Return [x, y] of the center of cell containing provided text 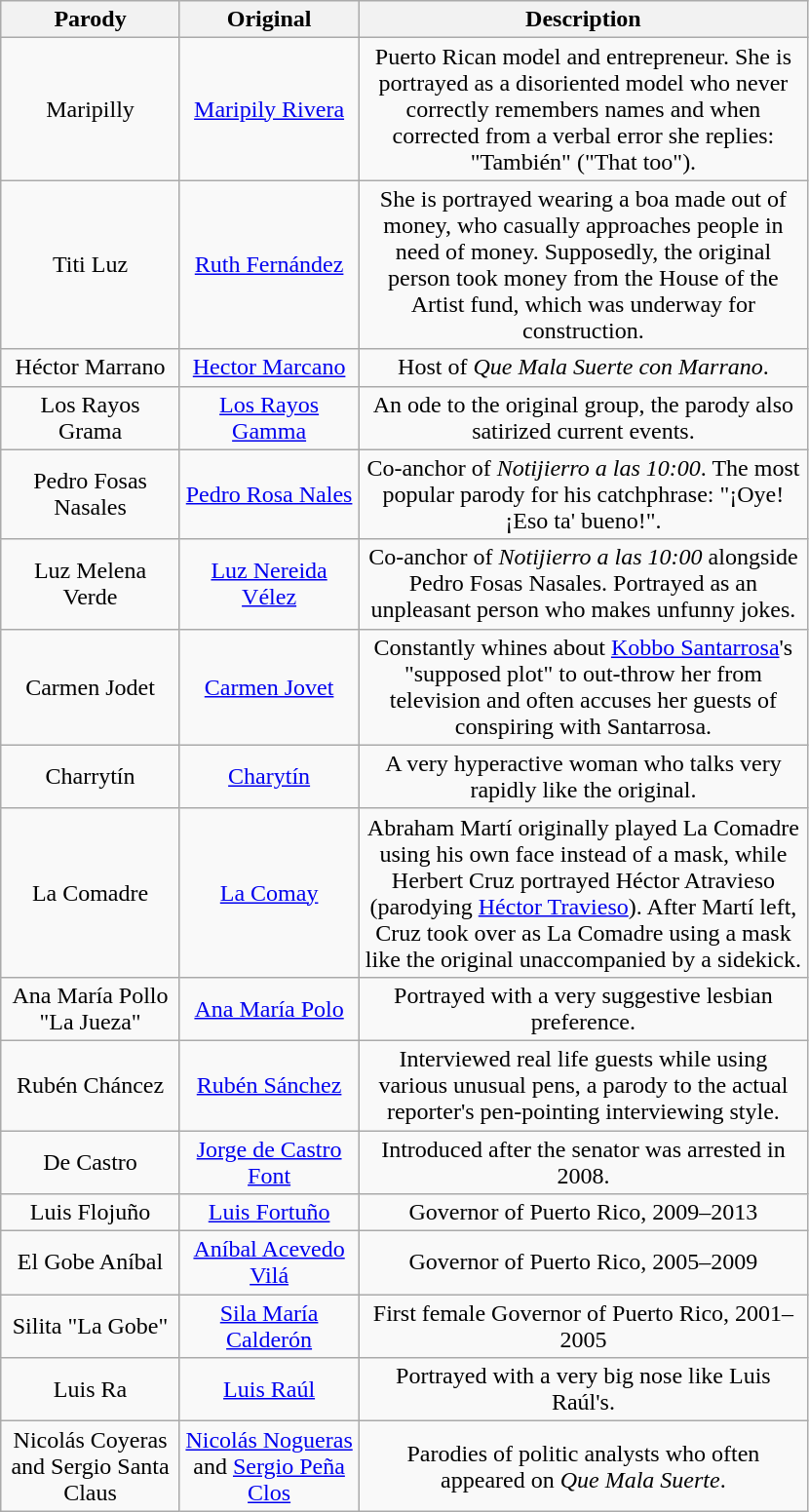
Carmen Jodet [91, 686]
Charytín [269, 776]
De Castro [91, 1162]
Los Rayos Gamma [269, 417]
Silita "La Gobe" [91, 1326]
Governor of Puerto Rico, 2009–2013 [583, 1213]
Rubén Cháncez [91, 1085]
Pedro Rosa Nales [269, 494]
Maripily Rivera [269, 109]
Portrayed with a very suggestive lesbian preference. [583, 1008]
Rubén Sánchez [269, 1085]
Charrytín [91, 776]
Maripilly [91, 109]
Governor of Puerto Rico, 2005–2009 [583, 1263]
La Comay [269, 893]
Nicolás Nogueras and Sergio Peña Clos [269, 1466]
Luis Flojuño [91, 1213]
Co-anchor of Notijierro a las 10:00 alongside Pedro Fosas Nasales. Portrayed as an unpleasant person who makes unfunny jokes. [583, 584]
Luis Fortuño [269, 1213]
Luis Ra [91, 1390]
First female Governor of Puerto Rico, 2001–2005 [583, 1326]
Parody [91, 19]
Pedro Fosas Nasales [91, 494]
Hector Marcano [269, 368]
Héctor Marrano [91, 368]
Host of Que Mala Suerte con Marrano. [583, 368]
Titi Luz [91, 265]
Luz Nereida Vélez [269, 584]
Portrayed with a very big nose like Luis Raúl's. [583, 1390]
Original [269, 19]
Luz Melena Verde [91, 584]
An ode to the original group, the parody also satirized current events. [583, 417]
Ruth Fernández [269, 265]
Sila María Calderón [269, 1326]
Ana María Polo [269, 1008]
Jorge de Castro Font [269, 1162]
El Gobe Aníbal [91, 1263]
Nicolás Coyeras and Sergio Santa Claus [91, 1466]
A very hyperactive woman who talks very rapidly like the original. [583, 776]
Introduced after the senator was arrested in 2008. [583, 1162]
Los Rayos Grama [91, 417]
Luis Raúl [269, 1390]
Interviewed real life guests while using various unusual pens, a parody to the actual reporter's pen-pointing interviewing style. [583, 1085]
Co-anchor of Notijierro a las 10:00. The most popular parody for his catchphrase: "¡Oye! ¡Eso ta' bueno!". [583, 494]
La Comadre [91, 893]
Carmen Jovet [269, 686]
Parodies of politic analysts who often appeared on Que Mala Suerte. [583, 1466]
Ana María Pollo "La Jueza" [91, 1008]
Aníbal Acevedo Vilá [269, 1263]
Description [583, 19]
